Extract the (X, Y) coordinate from the center of the cell holding the provided text.  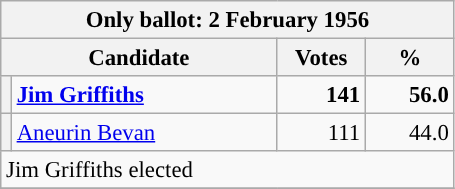
111 (322, 133)
% (410, 58)
Votes (322, 58)
56.0 (410, 95)
Aneurin Bevan (144, 133)
Candidate (139, 58)
44.0 (410, 133)
141 (322, 95)
Jim Griffiths (144, 95)
Only ballot: 2 February 1956 (228, 20)
Jim Griffiths elected (228, 170)
